Search for the cell housing the specified text and yield its (x, y) center coordinate. 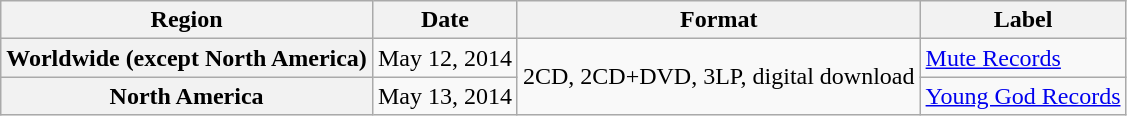
May 13, 2014 (444, 96)
Format (718, 20)
Date (444, 20)
2CD, 2CD+DVD, 3LP, digital download (718, 77)
Young God Records (1023, 96)
Mute Records (1023, 58)
Label (1023, 20)
Region (187, 20)
North America (187, 96)
Worldwide (except North America) (187, 58)
May 12, 2014 (444, 58)
